Determine the (x, y) coordinate at the center of the cell enclosing the given text.  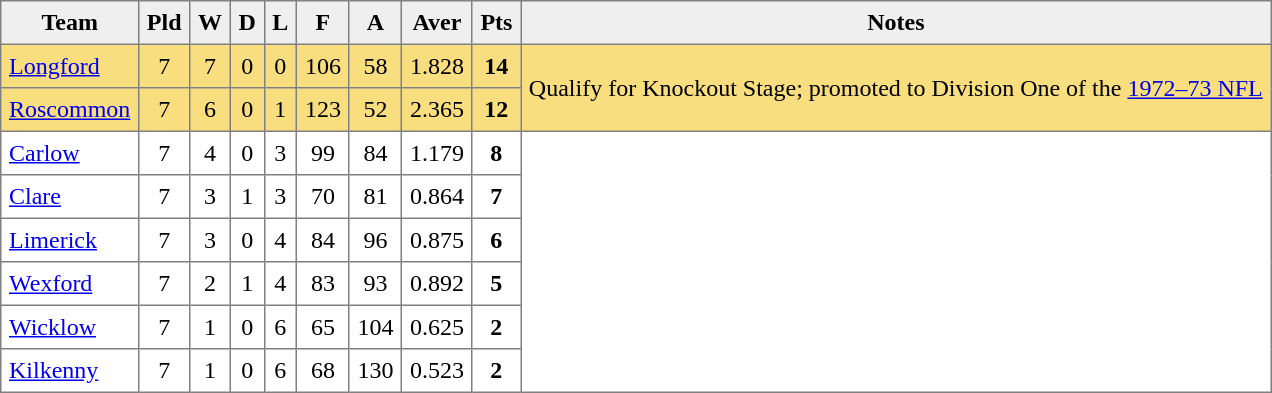
Qualify for Knockout Stage; promoted to Division One of the 1972–73 NFL (896, 88)
Clare (70, 197)
8 (496, 153)
W (210, 23)
1.828 (437, 66)
96 (375, 240)
0.875 (437, 240)
Aver (437, 23)
L (280, 23)
Limerick (70, 240)
93 (375, 284)
83 (323, 284)
Pld (164, 23)
A (375, 23)
106 (323, 66)
5 (496, 284)
65 (323, 327)
0.892 (437, 284)
52 (375, 110)
1.179 (437, 153)
2.365 (437, 110)
81 (375, 197)
12 (496, 110)
130 (375, 371)
F (323, 23)
Longford (70, 66)
D (247, 23)
0.523 (437, 371)
Notes (896, 23)
Kilkenny (70, 371)
0.864 (437, 197)
Carlow (70, 153)
Wicklow (70, 327)
104 (375, 327)
123 (323, 110)
0.625 (437, 327)
Wexford (70, 284)
Pts (496, 23)
Team (70, 23)
68 (323, 371)
14 (496, 66)
99 (323, 153)
70 (323, 197)
58 (375, 66)
Roscommon (70, 110)
